Determine the [x, y] coordinate at the center of the cell enclosing the given text.  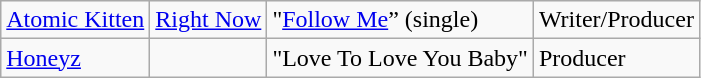
Atomic Kitten [76, 20]
Honeyz [76, 58]
"Love To Love You Baby" [400, 58]
Producer [616, 58]
Writer/Producer [616, 20]
"Follow Me” (single) [400, 20]
Right Now [208, 20]
